From the cell containing the given text, extract its center point as (x, y) coordinate. 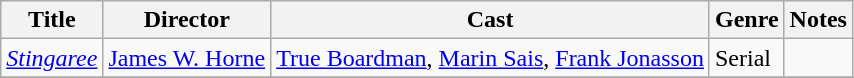
Title (52, 20)
True Boardman, Marin Sais, Frank Jonasson (490, 58)
Genre (746, 20)
Serial (746, 58)
James W. Horne (187, 58)
Cast (490, 20)
Stingaree (52, 58)
Director (187, 20)
Notes (818, 20)
